Find where the given text appears and provide that cell's center as (x, y) coordinate. 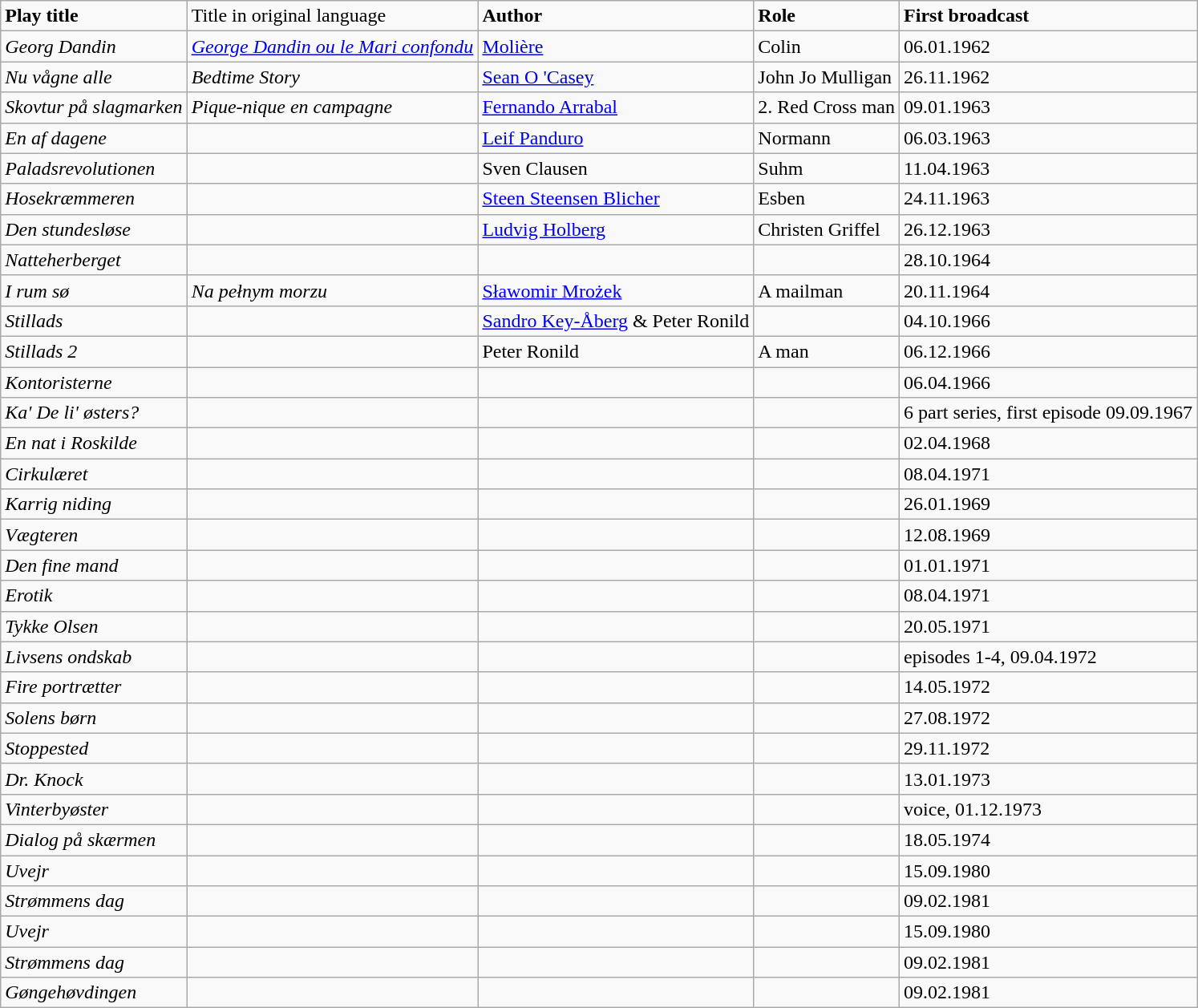
Kontoristerne (94, 383)
Esben (827, 199)
episodes 1-4, 09.04.1972 (1049, 657)
Pique-nique en campagne (332, 107)
09.01.1963 (1049, 107)
Stillads (94, 321)
Sandro Key-Åberg & Peter Ronild (616, 321)
26.11.1962 (1049, 77)
Play title (94, 16)
06.03.1963 (1049, 138)
Georg Dandin (94, 47)
14.05.1972 (1049, 687)
Dialog på skærmen (94, 840)
Steen Steensen Blicher (616, 199)
29.11.1972 (1049, 748)
2. Red Cross man (827, 107)
Fernando Arrabal (616, 107)
Molière (616, 47)
Normann (827, 138)
24.11.1963 (1049, 199)
11.04.1963 (1049, 168)
Vinterbyøster (94, 809)
Christen Griffel (827, 229)
Natteherberget (94, 260)
06.04.1966 (1049, 383)
Solens børn (94, 718)
27.08.1972 (1049, 718)
Cirkulæret (94, 474)
02.04.1968 (1049, 443)
01.01.1971 (1049, 565)
George Dandin ou le Mari confondu (332, 47)
26.01.1969 (1049, 504)
En af dagene (94, 138)
Tykke Olsen (94, 626)
06.01.1962 (1049, 47)
18.05.1974 (1049, 840)
Vægteren (94, 535)
Na pełnym morzu (332, 290)
Karrig niding (94, 504)
A mailman (827, 290)
6 part series, first episode 09.09.1967 (1049, 413)
Colin (827, 47)
Dr. Knock (94, 779)
Leif Panduro (616, 138)
En nat i Roskilde (94, 443)
Ludvig Holberg (616, 229)
Skovtur på slagmarken (94, 107)
Hosekræmmeren (94, 199)
John Jo Mulligan (827, 77)
Sven Clausen (616, 168)
Suhm (827, 168)
A man (827, 351)
28.10.1964 (1049, 260)
Role (827, 16)
06.12.1966 (1049, 351)
I rum sø (94, 290)
Den fine mand (94, 565)
Peter Ronild (616, 351)
Nu vågne alle (94, 77)
20.11.1964 (1049, 290)
Sławomir Mrożek (616, 290)
Livsens ondskab (94, 657)
Ka' De li' østers? (94, 413)
Title in original language (332, 16)
26.12.1963 (1049, 229)
Gøngehøvdingen (94, 993)
Author (616, 16)
Fire portrætter (94, 687)
Paladsrevolutionen (94, 168)
13.01.1973 (1049, 779)
20.05.1971 (1049, 626)
04.10.1966 (1049, 321)
First broadcast (1049, 16)
Den stundesløse (94, 229)
Bedtime Story (332, 77)
Stillads 2 (94, 351)
Sean O 'Casey (616, 77)
voice, 01.12.1973 (1049, 809)
Erotik (94, 596)
Stoppested (94, 748)
12.08.1969 (1049, 535)
